For the text-containing cell, return its midpoint in (x, y) coordinate format. 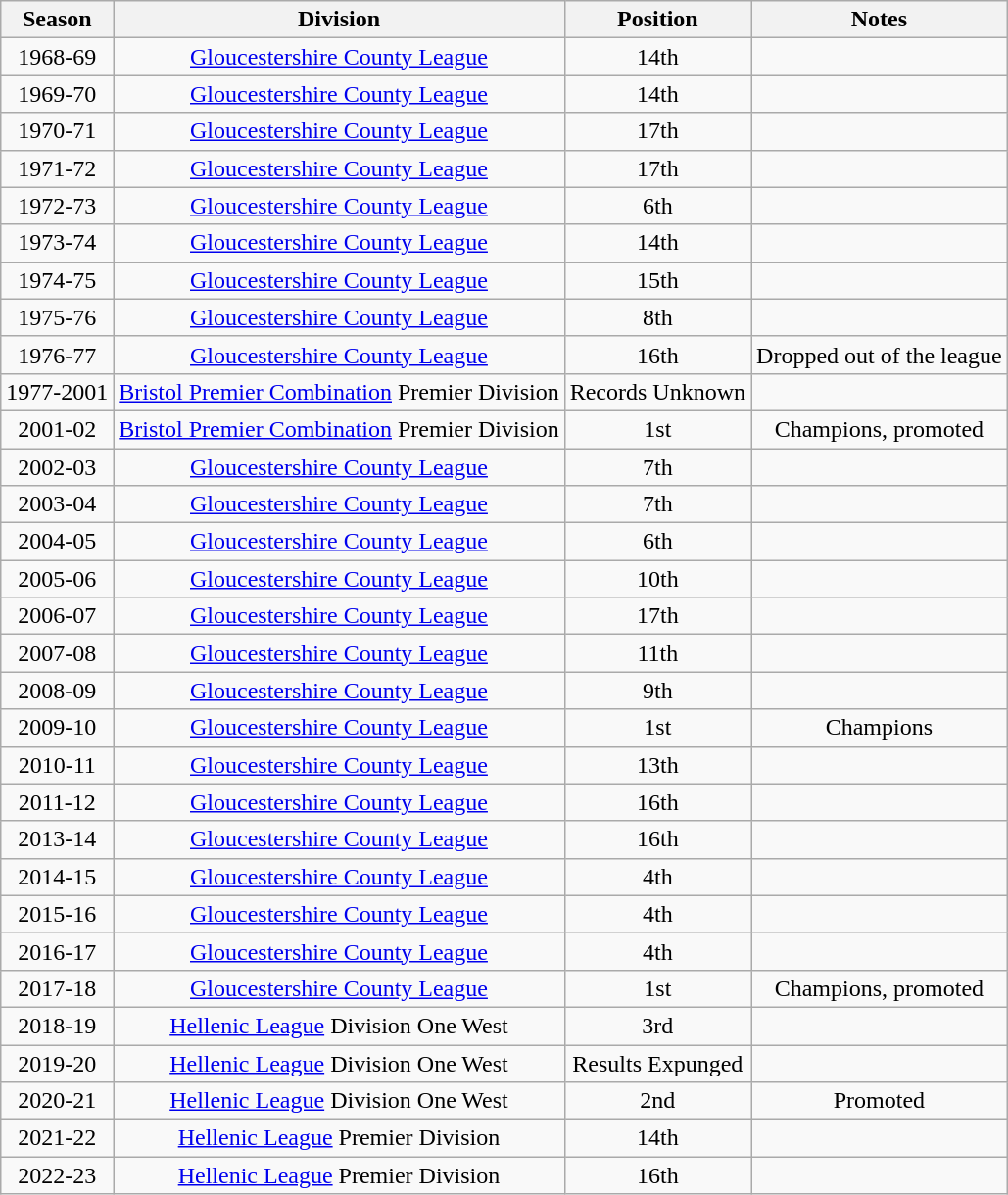
2010-11 (57, 765)
2017-18 (57, 988)
2004-05 (57, 542)
2015-16 (57, 914)
2019-20 (57, 1063)
3rd (657, 1026)
1977-2001 (57, 392)
Division (339, 20)
1976-77 (57, 355)
Records Unknown (657, 392)
11th (657, 653)
2018-19 (57, 1026)
2021-22 (57, 1138)
Notes (880, 20)
1968-69 (57, 57)
15th (657, 280)
Champions (880, 728)
Results Expunged (657, 1063)
1970-71 (57, 131)
2016-17 (57, 951)
2022-23 (57, 1175)
2011-12 (57, 802)
1969-70 (57, 94)
2014-15 (57, 877)
2nd (657, 1101)
1975-76 (57, 317)
2005-06 (57, 579)
Dropped out of the league (880, 355)
1974-75 (57, 280)
2001-02 (57, 429)
Promoted (880, 1101)
9th (657, 691)
13th (657, 765)
2006-07 (57, 616)
2013-14 (57, 839)
Position (657, 20)
2007-08 (57, 653)
2009-10 (57, 728)
2003-04 (57, 504)
1973-74 (57, 243)
Season (57, 20)
10th (657, 579)
8th (657, 317)
1971-72 (57, 168)
1972-73 (57, 206)
2002-03 (57, 467)
2008-09 (57, 691)
2020-21 (57, 1101)
